Provide the [x, y] coordinate of the cell's center where the given text is located.  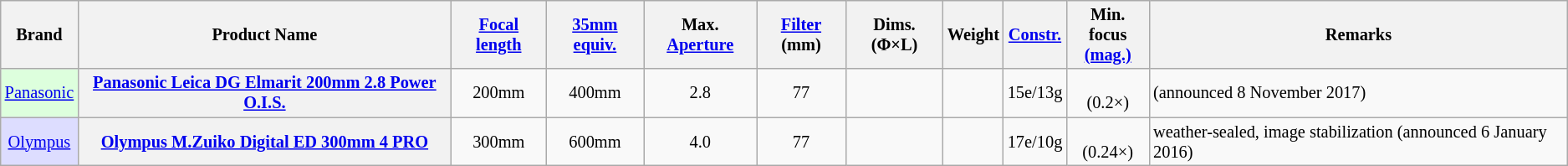
35mm equiv. [595, 34]
17e/10g [1035, 142]
600mm [595, 142]
Max. Aperture [701, 34]
(announced 8 November 2017) [1358, 93]
Constr. [1035, 34]
2.8 [701, 93]
Focal length [498, 34]
4.0 [701, 142]
Min. focus(mag.) [1107, 34]
Filter (mm) [801, 34]
Panasonic Leica DG Elmarit 200mm 2.8 Power O.I.S. [264, 93]
Weight [973, 34]
weather-sealed, image stabilization (announced 6 January 2016) [1358, 142]
Olympus M.Zuiko Digital ED 300mm 4 PRO [264, 142]
Brand [39, 34]
(0.24×) [1107, 142]
Panasonic [39, 93]
Product Name [264, 34]
Remarks [1358, 34]
Dims. (Φ×L) [895, 34]
Olympus [39, 142]
400mm [595, 93]
300mm [498, 142]
(0.2×) [1107, 93]
200mm [498, 93]
15e/13g [1035, 93]
